Provide the [x, y] coordinate of the cell's center where the given text is located.  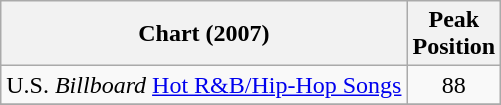
U.S. Billboard Hot R&B/Hip-Hop Songs [204, 85]
88 [454, 85]
Chart (2007) [204, 34]
PeakPosition [454, 34]
